Provide the (x, y) coordinate of the cell's center where the given text is located.  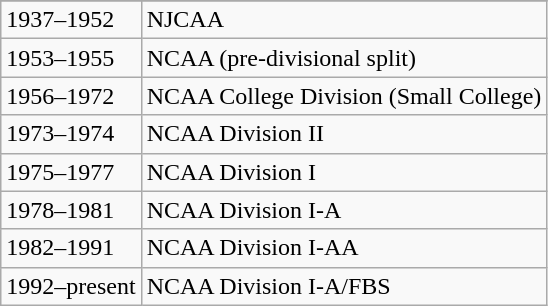
1978–1981 (71, 210)
NCAA Division I-A (344, 210)
1973–1974 (71, 134)
1982–1991 (71, 248)
1975–1977 (71, 172)
NCAA (pre-divisional split) (344, 58)
NCAA Division II (344, 134)
NCAA Division I-A/FBS (344, 286)
NCAA Division I-AA (344, 248)
1937–1952 (71, 20)
1992–present (71, 286)
1953–1955 (71, 58)
1956–1972 (71, 96)
NCAA Division I (344, 172)
NCAA College Division (Small College) (344, 96)
NJCAA (344, 20)
